For the text-containing cell, return its midpoint in [X, Y] coordinate format. 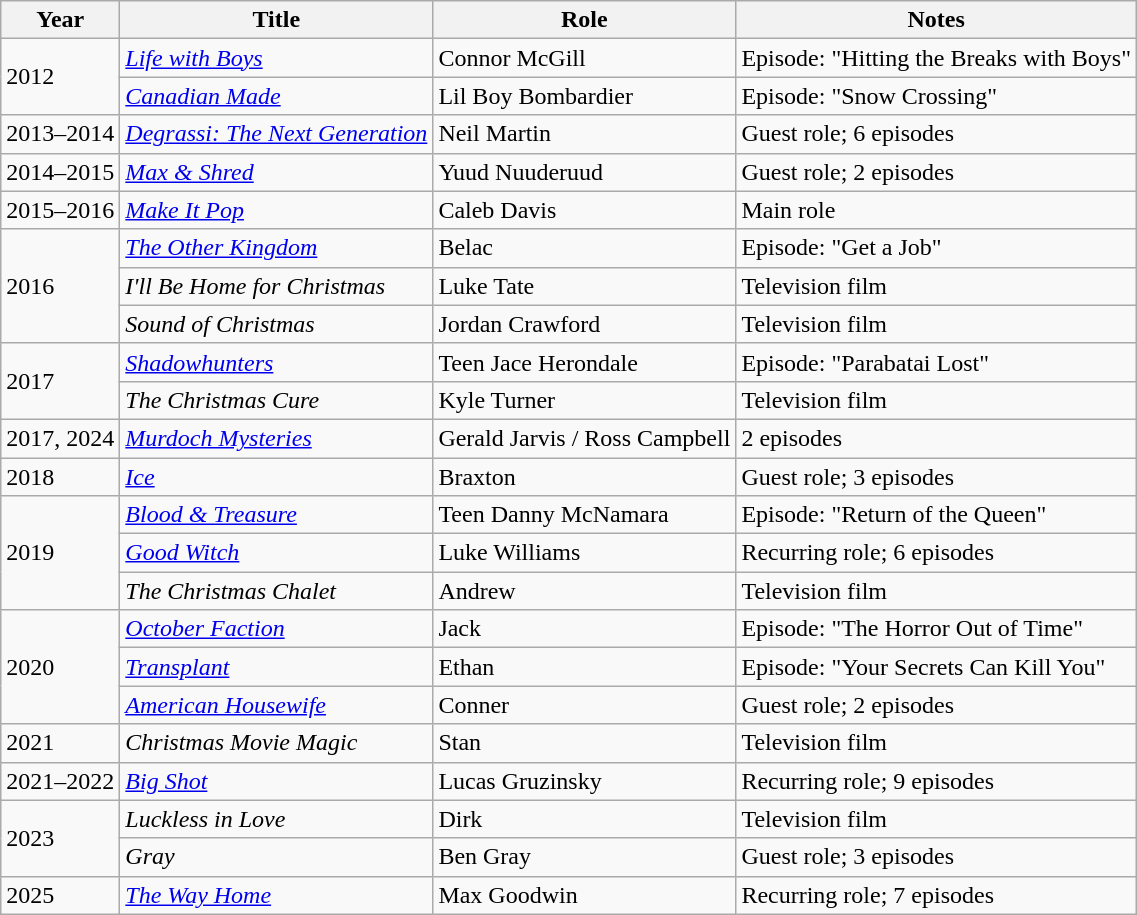
Jordan Crawford [584, 324]
Title [276, 20]
Andrew [584, 591]
Ice [276, 477]
Neil Martin [584, 134]
Episode: "Snow Crossing" [936, 96]
Good Witch [276, 553]
2015–2016 [60, 210]
Ethan [584, 667]
Kyle Turner [584, 400]
Episode: "Your Secrets Can Kill You" [936, 667]
Max Goodwin [584, 895]
Degrassi: The Next Generation [276, 134]
Big Shot [276, 781]
Episode: "Hitting the Breaks with Boys" [936, 58]
Murdoch Mysteries [276, 438]
Max & Shred [276, 172]
Yuud Nuuderuud [584, 172]
Lil Boy Bombardier [584, 96]
2019 [60, 553]
American Housewife [276, 705]
Teen Danny McNamara [584, 515]
Caleb Davis [584, 210]
Episode: "Parabatai Lost" [936, 362]
Sound of Christmas [276, 324]
Notes [936, 20]
Transplant [276, 667]
2021–2022 [60, 781]
Year [60, 20]
Recurring role; 9 episodes [936, 781]
Belac [584, 248]
Teen Jace Herondale [584, 362]
Ben Gray [584, 857]
Braxton [584, 477]
2017, 2024 [60, 438]
The Christmas Cure [276, 400]
Life with Boys [276, 58]
Conner [584, 705]
Role [584, 20]
Episode: "Return of the Queen" [936, 515]
2018 [60, 477]
Episode: "Get a Job" [936, 248]
Recurring role; 6 episodes [936, 553]
2020 [60, 667]
Canadian Made [276, 96]
October Faction [276, 629]
2 episodes [936, 438]
2014–2015 [60, 172]
Gerald Jarvis / Ross Campbell [584, 438]
2017 [60, 381]
2016 [60, 286]
Lucas Gruzinsky [584, 781]
Blood & Treasure [276, 515]
Shadowhunters [276, 362]
Dirk [584, 819]
2023 [60, 838]
Luke Williams [584, 553]
2025 [60, 895]
Guest role; 6 episodes [936, 134]
Gray [276, 857]
2013–2014 [60, 134]
Jack [584, 629]
Recurring role; 7 episodes [936, 895]
Main role [936, 210]
Stan [584, 743]
Connor McGill [584, 58]
I'll Be Home for Christmas [276, 286]
The Other Kingdom [276, 248]
Luke Tate [584, 286]
2012 [60, 77]
Episode: "The Horror Out of Time" [936, 629]
2021 [60, 743]
Make It Pop [276, 210]
The Way Home [276, 895]
Christmas Movie Magic [276, 743]
Luckless in Love [276, 819]
The Christmas Chalet [276, 591]
